Output the (X, Y) coordinate of the center of the cell containing the given text.  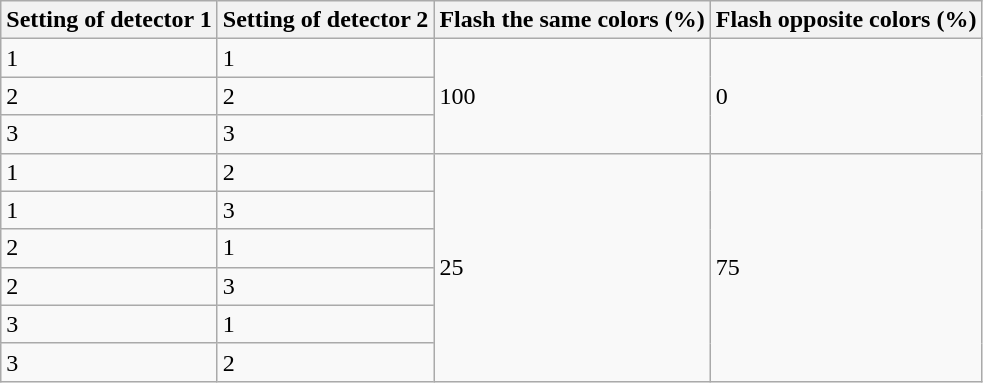
25 (572, 267)
Flash opposite colors (%) (846, 20)
Setting of detector 1 (110, 20)
100 (572, 96)
Flash the same colors (%) (572, 20)
0 (846, 96)
Setting of detector 2 (326, 20)
75 (846, 267)
